Determine the (X, Y) coordinate at the center of the cell enclosing the given text.  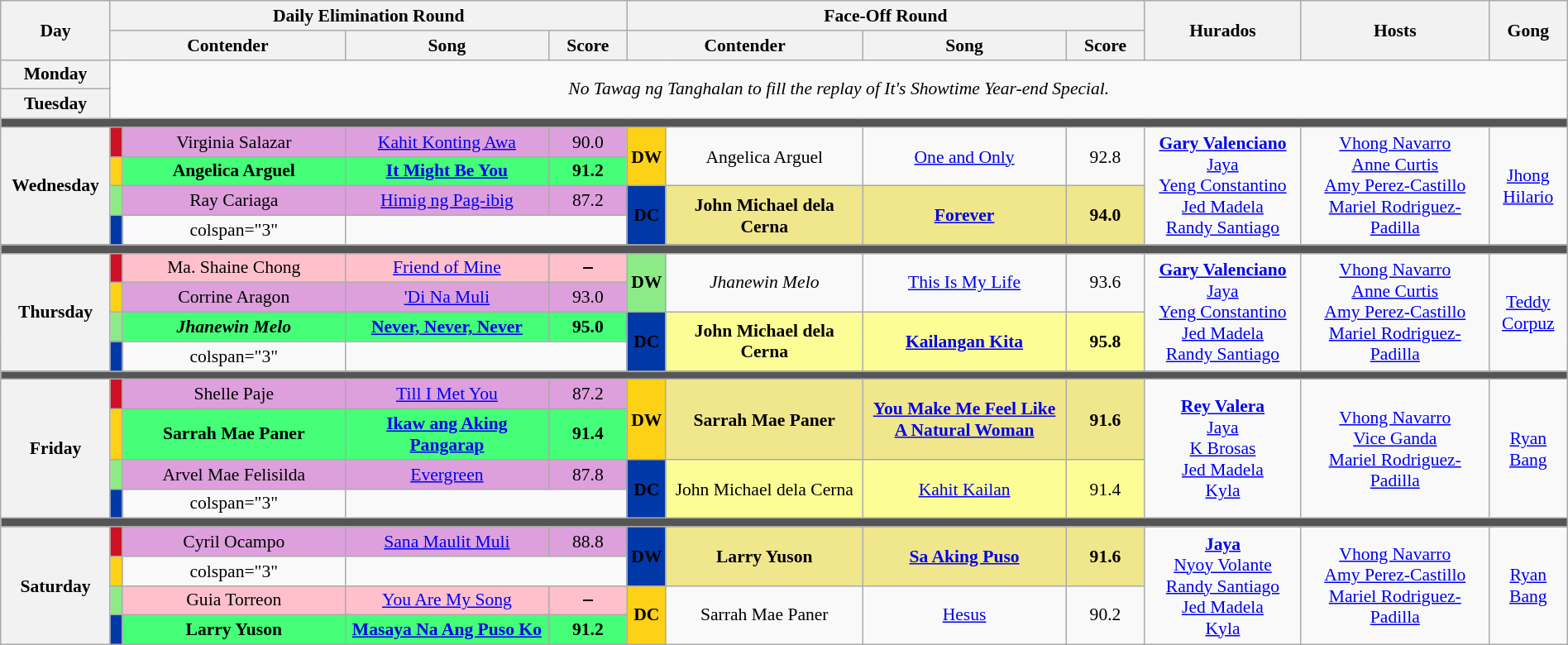
95.0 (587, 327)
Shelle Paje (233, 394)
Hesus (964, 615)
Tuesday (56, 104)
This Is My Life (964, 283)
Hosts (1394, 30)
One and Only (964, 157)
Daily Elimination Round (369, 16)
No Tawag ng Tanghalan to fill the replay of It's Showtime Year-end Special. (839, 89)
'Di Na Muli (447, 298)
Corrine Aragon (233, 298)
Kahit Kailan (964, 490)
You Are My Song (447, 600)
Day (56, 30)
Sana Maulit Muli (447, 542)
Kailangan Kita (964, 342)
Virginia Salazar (233, 142)
93.0 (587, 298)
Cyril Ocampo (233, 542)
Monday (56, 74)
93.6 (1105, 283)
Ma. Shaine Chong (233, 268)
Jhong Hilario (1528, 186)
Till I Met You (447, 394)
94.0 (1105, 215)
Hurados (1222, 30)
Thursday (56, 312)
Ikaw ang Aking Pangarap (447, 435)
Vhong NavarroAmy Perez-CastilloMariel Rodriguez-Padilla (1394, 585)
Saturday (56, 585)
Arvel Mae Felisilda (233, 475)
Wednesday (56, 186)
92.8 (1105, 157)
88.8 (587, 542)
Himig ng Pag-ibig (447, 201)
Guia Torreon (233, 600)
Vhong NavarroVice GandaMariel Rodriguez-Padilla (1394, 449)
87.8 (587, 475)
90.0 (587, 142)
Teddy Corpuz (1528, 312)
You Make Me Feel Like A Natural Woman (964, 420)
Friday (56, 449)
Forever (964, 215)
95.8 (1105, 342)
Sa Aking Puso (964, 556)
Gong (1528, 30)
Masaya Na Ang Puso Ko (447, 630)
Rey ValeraJayaK BrosasJed MadelaKyla (1222, 449)
Evergreen (447, 475)
Face-Off Round (886, 16)
Kahit Konting Awa (447, 142)
Friend of Mine (447, 268)
Never, Never, Never (447, 327)
90.2 (1105, 615)
JayaNyoy VolanteRandy SantiagoJed MadelaKyla (1222, 585)
Ray Cariaga (233, 201)
It Might Be You (447, 171)
